Detect which cell encompasses the target text, then output its [x, y] center coordinate. 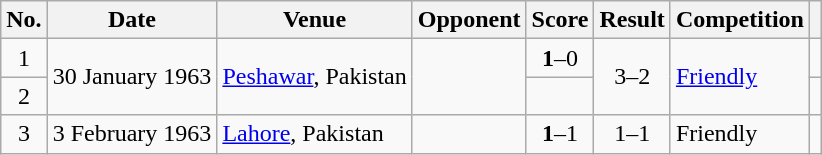
1–0 [560, 58]
30 January 1963 [132, 77]
3–2 [632, 77]
3 [24, 134]
Venue [314, 20]
Opponent [469, 20]
Competition [740, 20]
2 [24, 96]
Date [132, 20]
Result [632, 20]
No. [24, 20]
Peshawar, Pakistan [314, 77]
1 [24, 58]
Lahore, Pakistan [314, 134]
3 February 1963 [132, 134]
Score [560, 20]
